Output the (X, Y) coordinate of the center of the cell containing the given text.  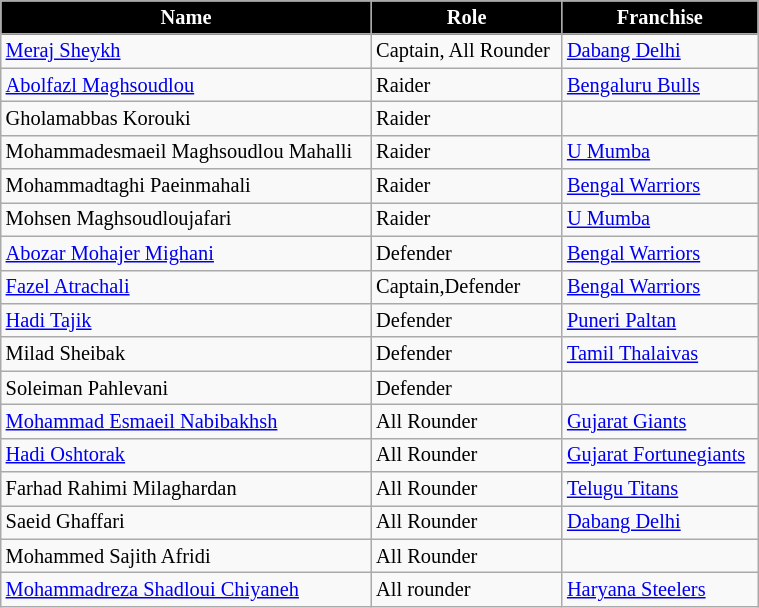
Haryana Steelers (660, 589)
Mohammadtaghi Paeinmahali (186, 186)
Gujarat Giants (660, 421)
Role (466, 17)
Puneri Paltan (660, 320)
All rounder (466, 589)
Bengaluru Bulls (660, 85)
Gujarat Fortunegiants (660, 455)
Mohammadesmaeil Maghsoudlou Mahalli (186, 152)
Mohsen Maghsoudloujafari (186, 219)
Saeid Ghaffari (186, 522)
Name (186, 17)
Captain, All Rounder (466, 51)
Gholamabbas Korouki (186, 118)
Farhad Rahimi Milaghardan (186, 489)
Milad Sheibak (186, 354)
Mohammad Esmaeil Nabibakhsh (186, 421)
Telugu Titans (660, 489)
Mohammed Sajith Afridi (186, 556)
Franchise (660, 17)
Captain,Defender (466, 287)
Hadi Oshtorak (186, 455)
Fazel Atrachali (186, 287)
Tamil Thalaivas (660, 354)
Abozar Mohajer Mighani (186, 253)
Meraj Sheykh (186, 51)
Hadi Tajik (186, 320)
Soleiman Pahlevani (186, 388)
Abolfazl Maghsoudlou (186, 85)
Mohammadreza Shadloui Chiyaneh (186, 589)
